Pinpoint the cell where the given text exists, returning its (x, y) midpoint coordinate. 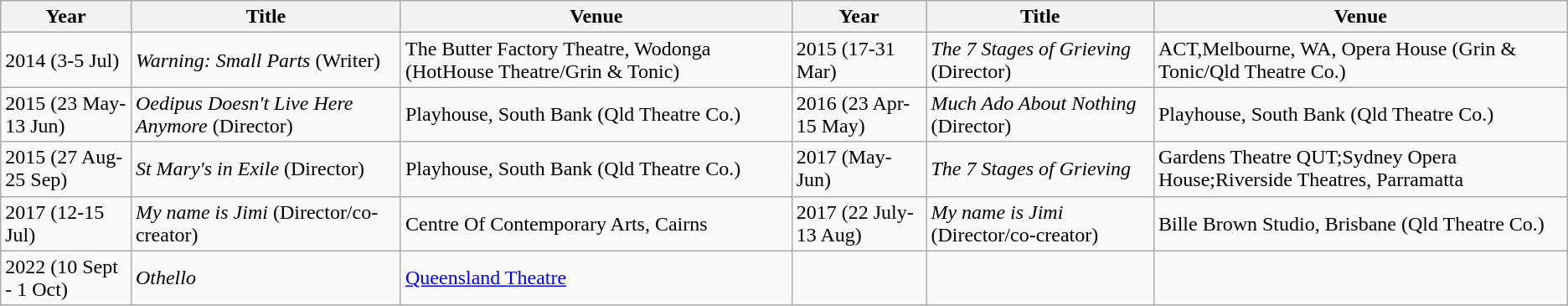
2022 (10 Sept - 1 Oct) (66, 278)
2016 (23 Apr-15 May) (859, 114)
2017 (22 July-13 Aug) (859, 223)
The 7 Stages of Grieving (1040, 169)
The 7 Stages of Grieving (Director) (1040, 60)
Centre Of Contemporary Arts, Cairns (596, 223)
Othello (266, 278)
Much Ado About Nothing (Director) (1040, 114)
2017 (May-Jun) (859, 169)
Bille Brown Studio, Brisbane (Qld Theatre Co.) (1360, 223)
Gardens Theatre QUT;Sydney Opera House;Riverside Theatres, Parramatta (1360, 169)
Oedipus Doesn't Live Here Anymore (Director) (266, 114)
ACT,Melbourne, WA, Opera House (Grin & Tonic/Qld Theatre Co.) (1360, 60)
2014 (3-5 Jul) (66, 60)
2017 (12-15 Jul) (66, 223)
Queensland Theatre (596, 278)
2015 (23 May-13 Jun) (66, 114)
St Mary's in Exile (Director) (266, 169)
The Butter Factory Theatre, Wodonga (HotHouse Theatre/Grin & Tonic) (596, 60)
2015 (17-31 Mar) (859, 60)
Warning: Small Parts (Writer) (266, 60)
2015 (27 Aug-25 Sep) (66, 169)
